Identify which cell holds the provided text, then report its (X, Y) central coordinate. 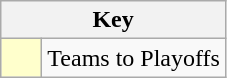
Teams to Playoffs (134, 58)
Key (114, 20)
